Capture the cell that displays the provided text and extract its [x, y] central coordinate. 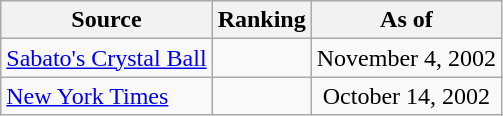
October 14, 2002 [406, 96]
Sabato's Crystal Ball [106, 58]
As of [406, 20]
New York Times [106, 96]
Ranking [262, 20]
November 4, 2002 [406, 58]
Source [106, 20]
